Return the (x, y) coordinate for the center point of the cell that contains the specified text.  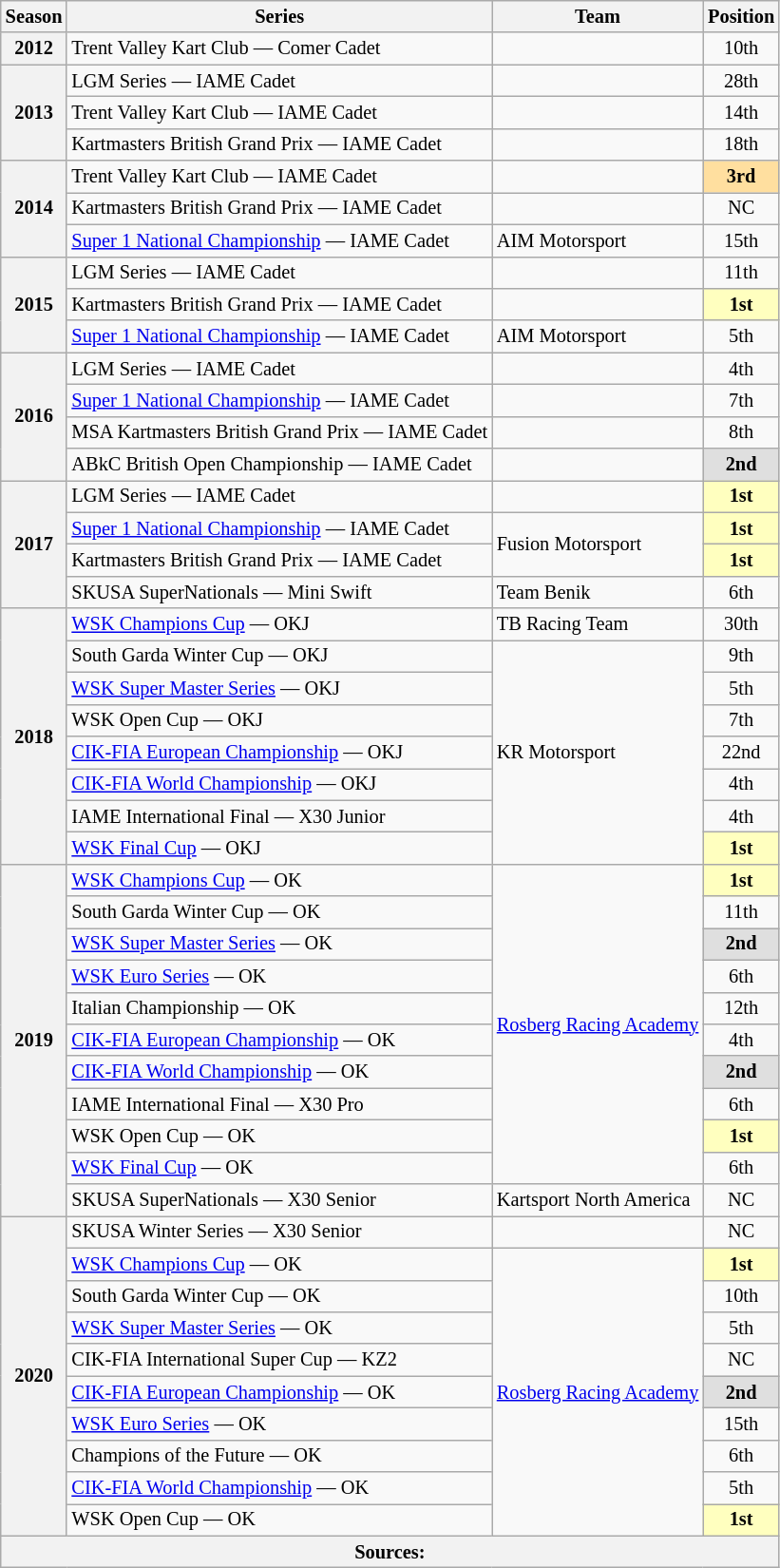
Sources: (390, 1552)
TB Racing Team (598, 624)
KR Motorsport (598, 752)
2019 (34, 1040)
ABkC British Open Championship — IAME Cadet (279, 465)
Series (279, 16)
Trent Valley Kart Club — Comer Cadet (279, 48)
2012 (34, 48)
Italian Championship — OK (279, 1008)
CIK-FIA International Super Cup — KZ2 (279, 1360)
3rd (741, 177)
2018 (34, 736)
CIK-FIA European Championship — OKJ (279, 752)
12th (741, 1008)
SKUSA Winter Series — X30 Senior (279, 1232)
SKUSA SuperNationals — X30 Senior (279, 1200)
IAME International Final — X30 Pro (279, 1104)
2015 (34, 304)
2014 (34, 209)
WSK Final Cup — OKJ (279, 848)
Team Benik (598, 592)
Team (598, 16)
SKUSA SuperNationals — Mini Swift (279, 592)
2016 (34, 416)
9th (741, 656)
2020 (34, 1376)
Champions of the Future — OK (279, 1456)
CIK-FIA World Championship — OKJ (279, 784)
WSK Open Cup — OKJ (279, 720)
WSK Final Cup — OK (279, 1168)
Position (741, 16)
2017 (34, 544)
WSK Super Master Series — OKJ (279, 688)
28th (741, 81)
MSA Kartmasters British Grand Prix — IAME Cadet (279, 432)
30th (741, 624)
IAME International Final — X30 Junior (279, 816)
14th (741, 112)
18th (741, 144)
22nd (741, 752)
WSK Champions Cup — OKJ (279, 624)
Kartsport North America (598, 1200)
Season (34, 16)
8th (741, 432)
Fusion Motorsport (598, 544)
South Garda Winter Cup — OKJ (279, 656)
2013 (34, 112)
